Pinpoint the cell where the given text exists, returning its (x, y) midpoint coordinate. 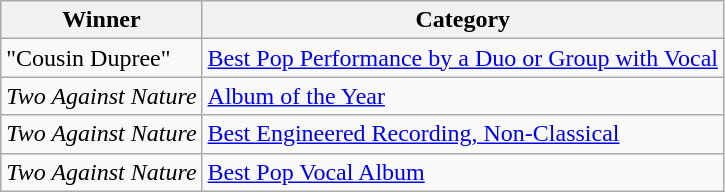
Album of the Year (462, 96)
Best Engineered Recording, Non-Classical (462, 134)
Winner (102, 20)
"Cousin Dupree" (102, 58)
Category (462, 20)
Best Pop Performance by a Duo or Group with Vocal (462, 58)
Best Pop Vocal Album (462, 172)
